Identify which cell holds the provided text, then report its [X, Y] central coordinate. 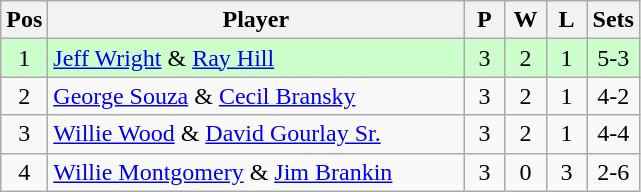
4-4 [613, 134]
Willie Montgomery & Jim Brankin [256, 172]
George Souza & Cecil Bransky [256, 96]
0 [526, 172]
Player [256, 20]
P [484, 20]
4-2 [613, 96]
Jeff Wright & Ray Hill [256, 58]
4 [24, 172]
Willie Wood & David Gourlay Sr. [256, 134]
L [566, 20]
W [526, 20]
5-3 [613, 58]
Sets [613, 20]
Pos [24, 20]
2-6 [613, 172]
